Locate the cell with the specified text and output its [x, y] center coordinate. 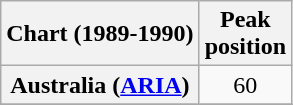
60 [245, 85]
Peakposition [245, 34]
Chart (1989-1990) [100, 34]
Australia (ARIA) [100, 85]
